From the cell containing the given text, extract its center point as [X, Y] coordinate. 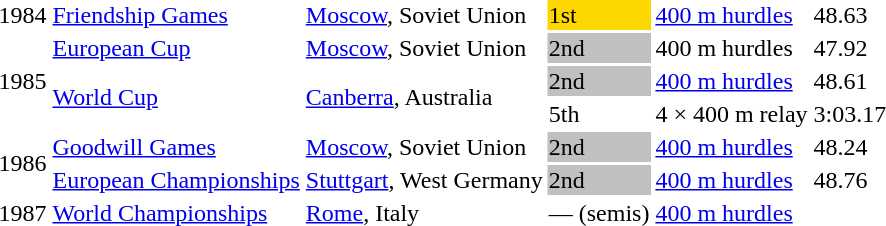
European Championships [176, 180]
Goodwill Games [176, 147]
5th [599, 114]
Canberra, Australia [424, 98]
1st [599, 15]
European Cup [176, 48]
World Cup [176, 98]
4 × 400 m relay [732, 114]
Stuttgart, West Germany [424, 180]
Friendship Games [176, 15]
